Return the (X, Y) coordinate for the center point of the cell that contains the specified text.  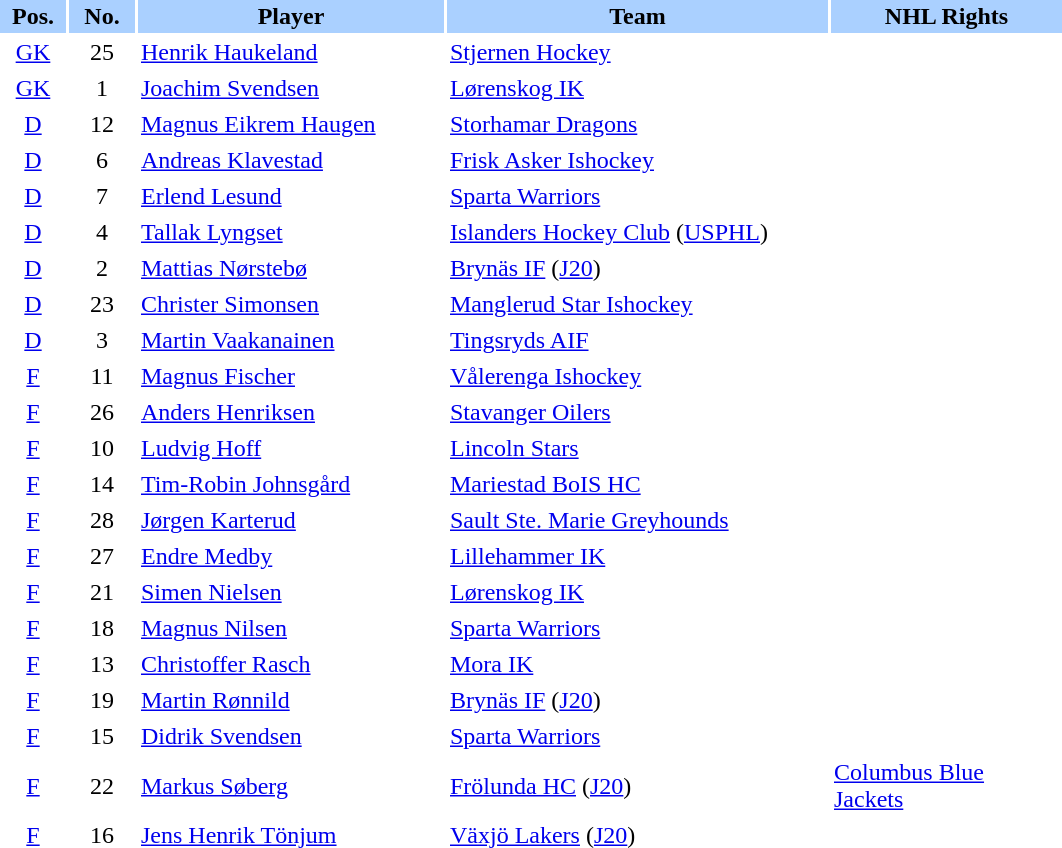
Storhamar Dragons (638, 124)
23 (102, 304)
27 (102, 556)
Stavanger Oilers (638, 412)
Erlend Lesund (291, 196)
Magnus Fischer (291, 376)
Mattias Nørstebø (291, 268)
26 (102, 412)
21 (102, 592)
2 (102, 268)
18 (102, 628)
Manglerud Star Ishockey (638, 304)
7 (102, 196)
Martin Vaakanainen (291, 340)
6 (102, 160)
Lillehammer IK (638, 556)
22 (102, 786)
13 (102, 664)
3 (102, 340)
Columbus Blue Jackets (946, 786)
Sault Ste. Marie Greyhounds (638, 520)
Mariestad BoIS HC (638, 484)
1 (102, 88)
12 (102, 124)
Vålerenga Ishockey (638, 376)
4 (102, 232)
Stjernen Hockey (638, 52)
Henrik Haukeland (291, 52)
Tim-Robin Johnsgård (291, 484)
Ludvig Hoff (291, 448)
Islanders Hockey Club (USPHL) (638, 232)
No. (102, 16)
Tallak Lyngset (291, 232)
Magnus Nilsen (291, 628)
Team (638, 16)
Frisk Asker Ishockey (638, 160)
Magnus Eikrem Haugen (291, 124)
NHL Rights (946, 16)
28 (102, 520)
19 (102, 700)
Tingsryds AIF (638, 340)
Endre Medby (291, 556)
Jørgen Karterud (291, 520)
Christer Simonsen (291, 304)
15 (102, 736)
Frölunda HC (J20) (638, 786)
11 (102, 376)
Simen Nielsen (291, 592)
Didrik Svendsen (291, 736)
Joachim Svendsen (291, 88)
Markus Søberg (291, 786)
14 (102, 484)
Lincoln Stars (638, 448)
Christoffer Rasch (291, 664)
Andreas Klavestad (291, 160)
Mora IK (638, 664)
Pos. (33, 16)
Anders Henriksen (291, 412)
25 (102, 52)
Martin Rønnild (291, 700)
10 (102, 448)
Player (291, 16)
